Detect which cell encompasses the target text, then output its (x, y) center coordinate. 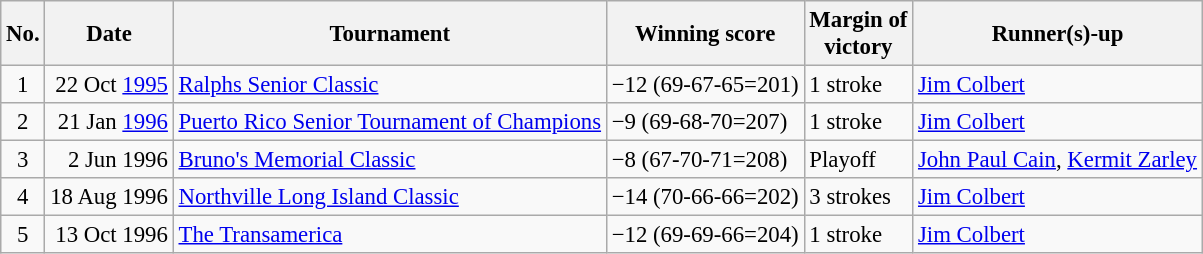
Ralphs Senior Classic (390, 85)
18 Aug 1996 (109, 197)
−9 (69-68-70=207) (705, 122)
−12 (69-67-65=201) (705, 85)
−8 (67-70-71=208) (705, 160)
Winning score (705, 34)
3 strokes (858, 197)
−14 (70-66-66=202) (705, 197)
Runner(s)-up (1058, 34)
3 (23, 160)
The Transamerica (390, 235)
Northville Long Island Classic (390, 197)
Date (109, 34)
Playoff (858, 160)
13 Oct 1996 (109, 235)
Tournament (390, 34)
John Paul Cain, Kermit Zarley (1058, 160)
Margin ofvictory (858, 34)
21 Jan 1996 (109, 122)
Puerto Rico Senior Tournament of Champions (390, 122)
22 Oct 1995 (109, 85)
No. (23, 34)
5 (23, 235)
−12 (69-69-66=204) (705, 235)
2 (23, 122)
2 Jun 1996 (109, 160)
4 (23, 197)
1 (23, 85)
Bruno's Memorial Classic (390, 160)
